Locate the cell with the specified text and output its [X, Y] center coordinate. 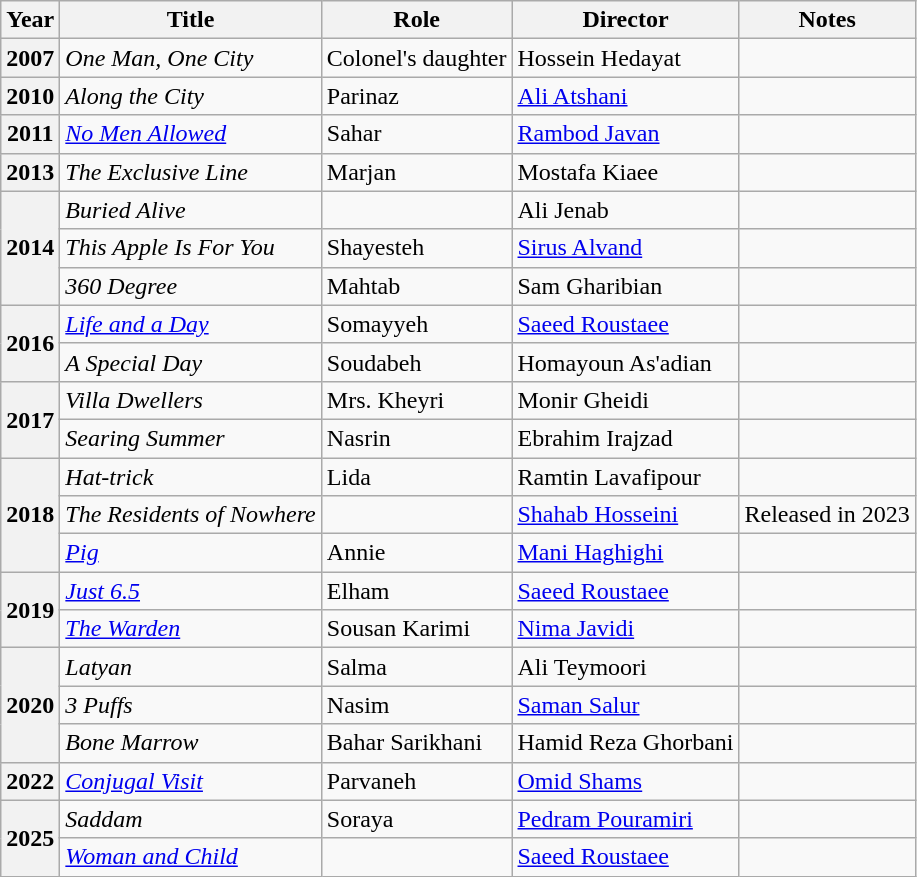
2007 [30, 58]
Soudabeh [416, 362]
Homayoun As'adian [626, 362]
Shahab Hosseini [626, 515]
Hossein Hedayat [626, 58]
Mostafa Kiaee [626, 172]
Shayesteh [416, 248]
Ali Jenab [626, 210]
The Exclusive Line [190, 172]
Annie [416, 553]
Nasim [416, 705]
Saddam [190, 819]
Rambod Javan [626, 134]
Just 6.5 [190, 591]
The Warden [190, 629]
Conjugal Visit [190, 781]
Parinaz [416, 96]
Bone Marrow [190, 743]
Salma [416, 667]
No Men Allowed [190, 134]
3 Puffs [190, 705]
Ramtin Lavafipour [626, 477]
2025 [30, 838]
Life and a Day [190, 324]
Mani Haghighi [626, 553]
360 Degree [190, 286]
Mahtab [416, 286]
Soraya [416, 819]
Colonel's daughter [416, 58]
2018 [30, 515]
Woman and Child [190, 857]
Hamid Reza Ghorbani [626, 743]
2011 [30, 134]
Monir Gheidi [626, 400]
Pig [190, 553]
Searing Summer [190, 438]
Marjan [416, 172]
Lida [416, 477]
2016 [30, 343]
Elham [416, 591]
Ebrahim Irajzad [626, 438]
Villa Dwellers [190, 400]
Sousan Karimi [416, 629]
Year [30, 20]
The Residents of Nowhere [190, 515]
2013 [30, 172]
2014 [30, 248]
2022 [30, 781]
Sam Gharibian [626, 286]
Buried Alive [190, 210]
Omid Shams [626, 781]
Somayyeh [416, 324]
Nasrin [416, 438]
Latyan [190, 667]
Pedram Pouramiri [626, 819]
Released in 2023 [827, 515]
2020 [30, 705]
Saman Salur [626, 705]
This Apple Is For You [190, 248]
2019 [30, 610]
Sirus Alvand [626, 248]
Bahar Sarikhani [416, 743]
One Man, One City [190, 58]
Ali Atshani [626, 96]
Hat-trick [190, 477]
A Special Day [190, 362]
Role [416, 20]
2010 [30, 96]
Along the City [190, 96]
Parvaneh [416, 781]
Notes [827, 20]
Title [190, 20]
Sahar [416, 134]
Nima Javidi [626, 629]
Mrs. Kheyri [416, 400]
Ali Teymoori [626, 667]
2017 [30, 419]
Director [626, 20]
